Search for the cell housing the specified text and yield its (x, y) center coordinate. 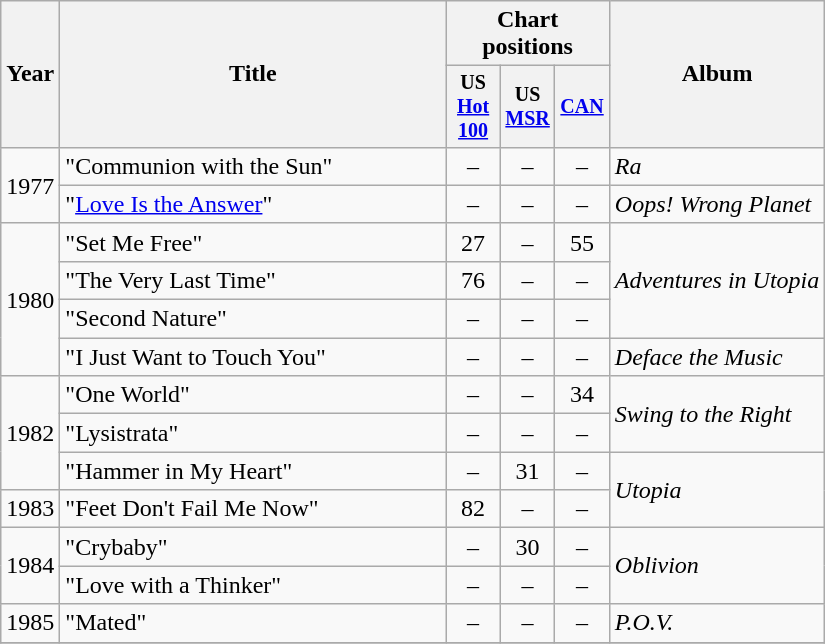
"Second Nature" (253, 319)
"Mated" (253, 623)
1985 (30, 623)
Oops! Wrong Planet (716, 204)
1983 (30, 509)
"Love with a Thinker" (253, 585)
Chart positions (528, 34)
31 (527, 471)
P.O.V. (716, 623)
Adventures in Utopia (716, 280)
Utopia (716, 490)
"Set Me Free" (253, 242)
Year (30, 74)
Oblivion (716, 566)
1984 (30, 566)
34 (582, 395)
"I Just Want to Touch You" (253, 357)
55 (582, 242)
Ra (716, 166)
US Hot 100 (473, 106)
"One World" (253, 395)
"Love Is the Answer" (253, 204)
1982 (30, 433)
76 (473, 280)
US MSR (527, 106)
30 (527, 547)
Album (716, 74)
CAN (582, 106)
Deface the Music (716, 357)
Swing to the Right (716, 414)
"Crybaby" (253, 547)
"The Very Last Time" (253, 280)
"Lysistrata" (253, 433)
1977 (30, 185)
27 (473, 242)
Title (253, 74)
82 (473, 509)
"Communion with the Sun" (253, 166)
"Feet Don't Fail Me Now" (253, 509)
1980 (30, 299)
"Hammer in My Heart" (253, 471)
